Locate the cell with the specified text and output its (x, y) center coordinate. 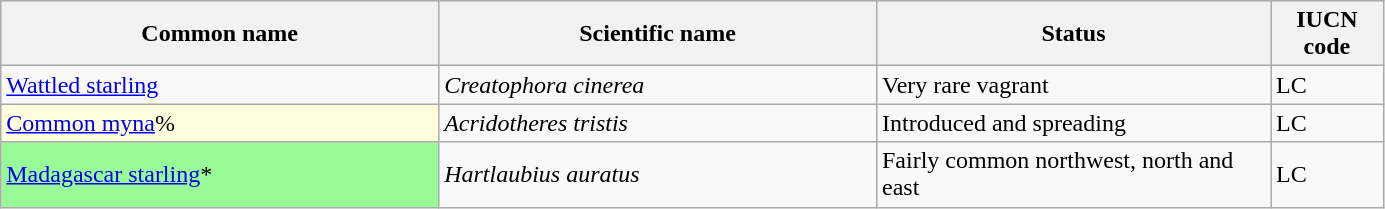
Hartlaubius auratus (658, 174)
Common name (220, 34)
Creatophora cinerea (658, 85)
Status (1073, 34)
Scientific name (658, 34)
Wattled starling (220, 85)
Madagascar starling* (220, 174)
IUCN code (1328, 34)
Fairly common northwest, north and east (1073, 174)
Acridotheres tristis (658, 123)
Introduced and spreading (1073, 123)
Common myna% (220, 123)
Very rare vagrant (1073, 85)
